Output the (X, Y) coordinate of the center of the cell containing the given text.  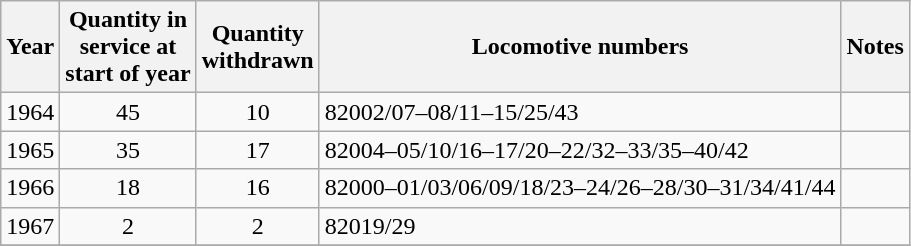
Quantity inservice atstart of year (128, 47)
82019/29 (580, 226)
Year (30, 47)
Quantitywithdrawn (258, 47)
35 (128, 150)
1966 (30, 188)
82004–05/10/16–17/20–22/32–33/35–40/42 (580, 150)
Notes (875, 47)
10 (258, 112)
45 (128, 112)
17 (258, 150)
82000–01/03/06/09/18/23–24/26–28/30–31/34/41/44 (580, 188)
18 (128, 188)
1964 (30, 112)
82002/07–08/11–15/25/43 (580, 112)
16 (258, 188)
1965 (30, 150)
Locomotive numbers (580, 47)
1967 (30, 226)
